Search for the cell housing the specified text and yield its (x, y) center coordinate. 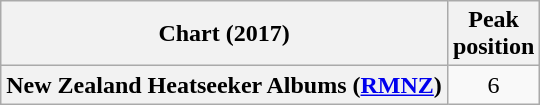
6 (493, 85)
Peakposition (493, 34)
New Zealand Heatseeker Albums (RMNZ) (224, 85)
Chart (2017) (224, 34)
